Capture the cell that displays the provided text and extract its [x, y] central coordinate. 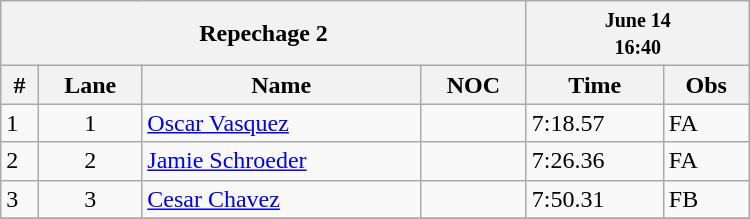
Jamie Schroeder [282, 161]
NOC [474, 85]
June 1416:40 [638, 34]
Time [594, 85]
Cesar Chavez [282, 199]
FB [706, 199]
Obs [706, 85]
7:50.31 [594, 199]
Lane [90, 85]
7:18.57 [594, 123]
Oscar Vasquez [282, 123]
7:26.36 [594, 161]
# [20, 85]
Name [282, 85]
Repechage 2 [264, 34]
